Return [X, Y] of the center of cell containing provided text 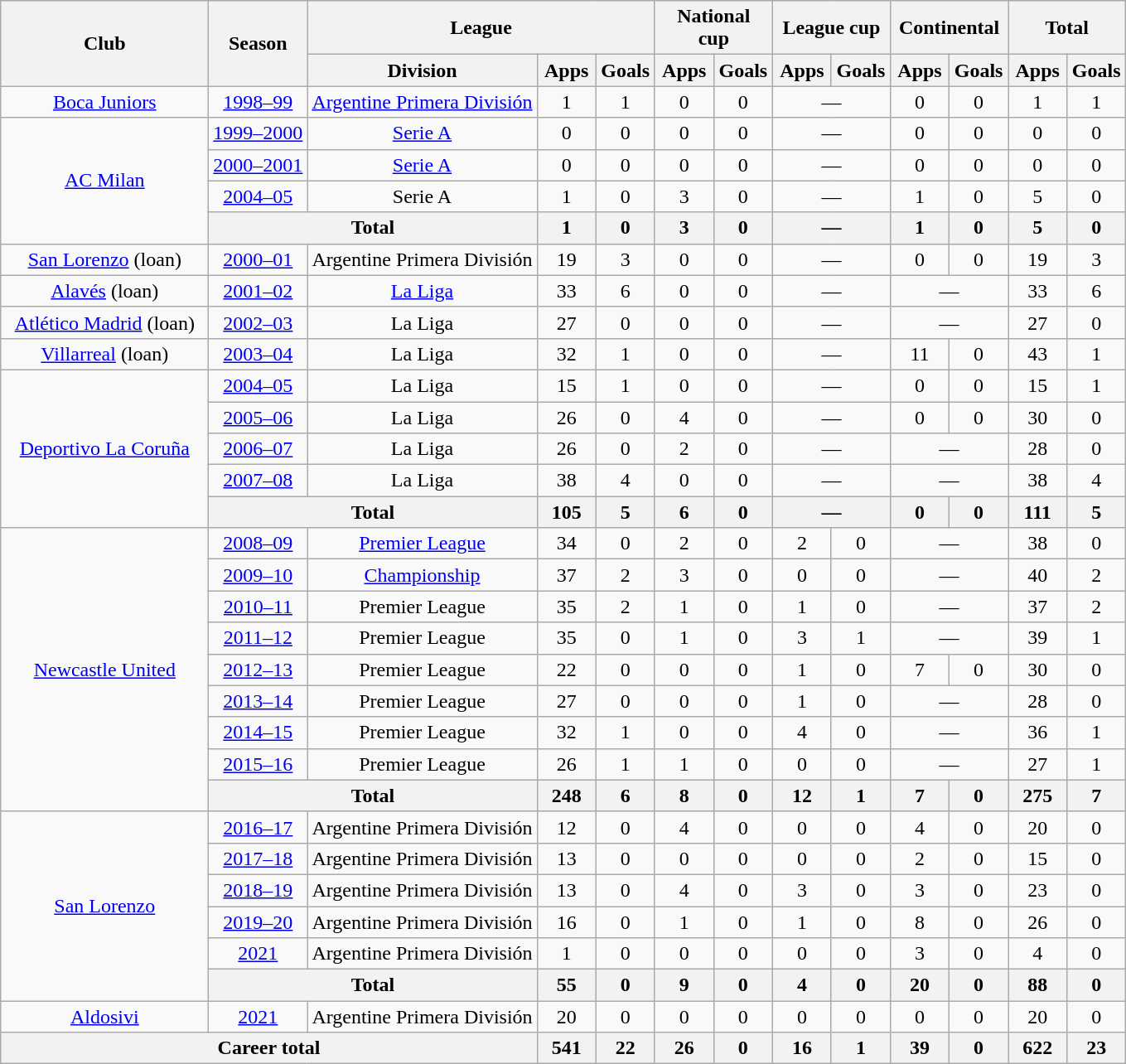
2005–06 [259, 417]
105 [567, 512]
622 [1037, 1048]
111 [1037, 512]
Deportivo La Coruña [104, 448]
1998–99 [259, 102]
88 [1037, 985]
2018–19 [259, 890]
League cup [831, 28]
43 [1037, 354]
541 [567, 1048]
2013–14 [259, 701]
2007–08 [259, 481]
2017–18 [259, 858]
Newcastle United [104, 670]
AC Milan [104, 181]
San Lorenzo (loan) [104, 259]
34 [567, 544]
2008–09 [259, 544]
36 [1037, 733]
Career total [268, 1048]
275 [1037, 796]
55 [567, 985]
2014–15 [259, 733]
2016–17 [259, 827]
San Lorenzo [104, 906]
9 [684, 985]
Season [259, 43]
2000–2001 [259, 165]
League [481, 28]
1999–2000 [259, 133]
11 [920, 354]
Villarreal (loan) [104, 354]
2000–01 [259, 259]
2006–07 [259, 449]
2009–10 [259, 575]
248 [567, 796]
Atlético Madrid (loan) [104, 322]
Aldosivi [104, 1017]
2012–13 [259, 670]
2002–03 [259, 322]
2010–11 [259, 607]
National cup [713, 28]
40 [1037, 575]
Championship [423, 575]
Division [423, 70]
Alavés (loan) [104, 291]
2001–02 [259, 291]
2003–04 [259, 354]
Boca Juniors [104, 102]
Continental [949, 28]
2019–20 [259, 922]
Club [104, 43]
2011–12 [259, 638]
2015–16 [259, 764]
